From the cell containing the given text, extract its center point as (X, Y) coordinate. 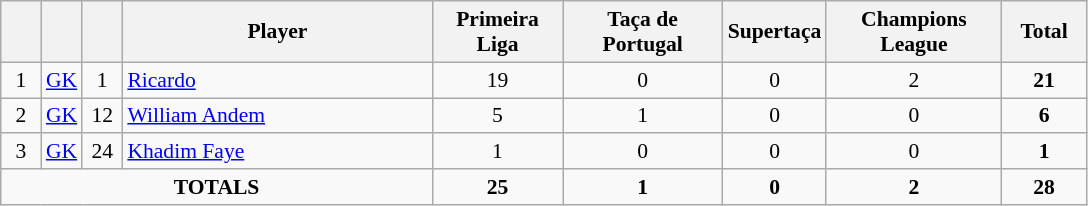
Supertaça (775, 32)
Total (1044, 32)
Taça de Portugal (643, 32)
21 (1044, 80)
Player (277, 32)
12 (102, 116)
Primeira Liga (497, 32)
28 (1044, 187)
Champions League (914, 32)
3 (21, 152)
5 (497, 116)
William Andem (277, 116)
19 (497, 80)
TOTALS (217, 187)
25 (497, 187)
24 (102, 152)
6 (1044, 116)
Khadim Faye (277, 152)
Ricardo (277, 80)
